For the text-containing cell, return its midpoint in (X, Y) coordinate format. 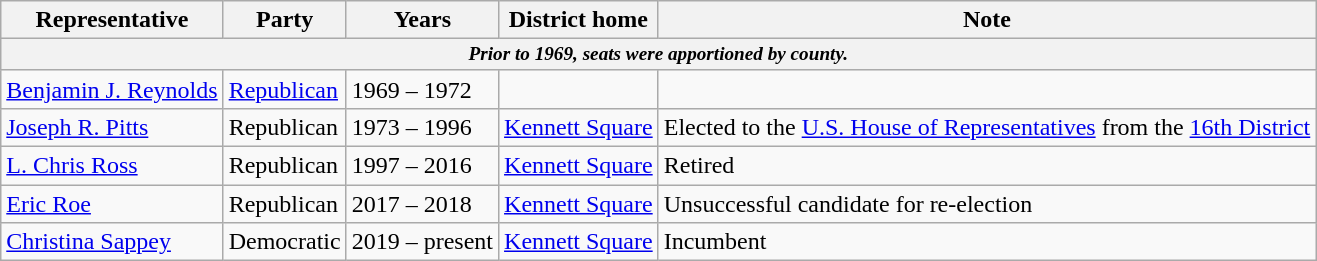
Benjamin J. Reynolds (112, 89)
Party (284, 20)
Joseph R. Pitts (112, 128)
1973 – 1996 (422, 128)
Eric Roe (112, 204)
District home (579, 20)
2017 – 2018 (422, 204)
Christina Sappey (112, 242)
L. Chris Ross (112, 166)
Prior to 1969, seats were apportioned by county. (658, 55)
Elected to the U.S. House of Representatives from the 16th District (987, 128)
Incumbent (987, 242)
Unsuccessful candidate for re-election (987, 204)
Representative (112, 20)
Note (987, 20)
1969 – 1972 (422, 89)
Retired (987, 166)
Years (422, 20)
2019 – present (422, 242)
Democratic (284, 242)
1997 – 2016 (422, 166)
